For the text-containing cell, return its midpoint in (X, Y) coordinate format. 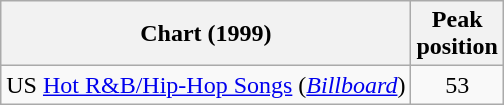
Chart (1999) (206, 34)
Peakposition (457, 34)
53 (457, 85)
US Hot R&B/Hip-Hop Songs (Billboard) (206, 85)
